Locate the cell with the specified text and output its [X, Y] center coordinate. 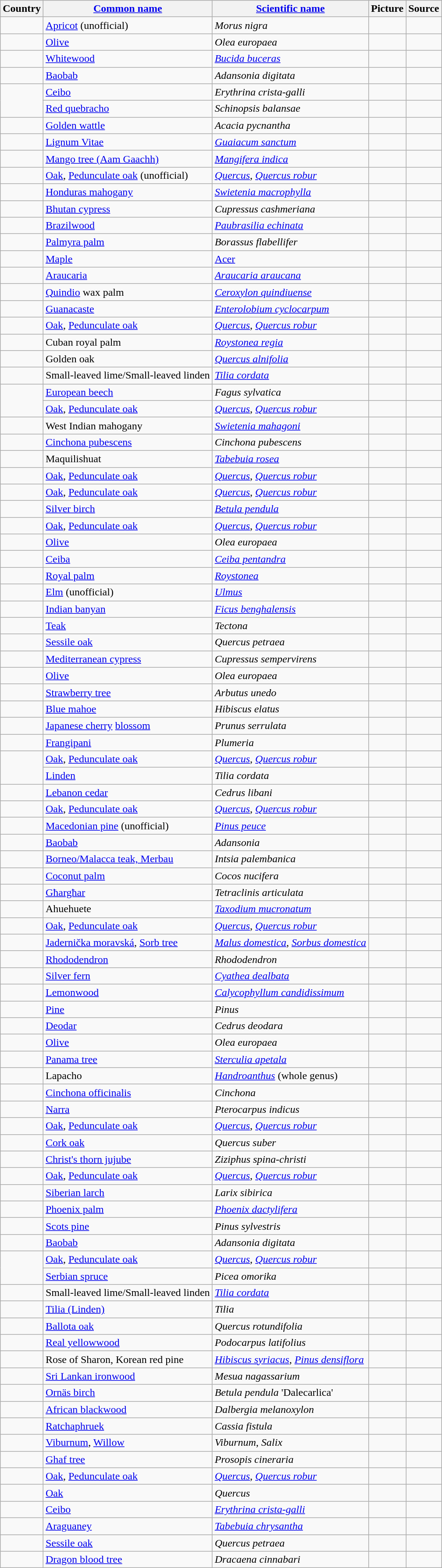
Scots pine [128, 1226]
Borassus flabellifer [290, 242]
Mangifera indica [290, 159]
Quercus [290, 1493]
Cedrus libani [290, 793]
Pine [128, 1009]
Japanese cherry blossom [128, 726]
Panama tree [128, 1059]
Tilia [290, 1310]
Guaiacum sanctum [290, 142]
Ulmus [290, 592]
Serbian spruce [128, 1276]
Cocos nucifera [290, 876]
Macedonian pine (unofficial) [128, 826]
Cupressus sempervirens [290, 659]
Cork oak [128, 1143]
Intsia palembanica [290, 859]
Silver birch [128, 509]
Lebanon cedar [128, 793]
Adansonia [290, 842]
Schinopsis balansae [290, 109]
Betula pendula [290, 509]
Larix sibirica [290, 1193]
Dragon blood tree [128, 1560]
Pinus [290, 1009]
Oak, Pedunculate oak (unofficial) [128, 175]
Dracaena cinnabari [290, 1560]
Mango tree (Aam Gaachh) [128, 159]
Mediterranean cypress [128, 659]
Ornäs birch [128, 1393]
Plumeria [290, 743]
Country [22, 9]
Acacia pycnantha [290, 125]
Deodar [128, 1026]
Ballota oak [128, 1326]
Picture [387, 9]
Apricot (unofficial) [128, 25]
Guanacaste [128, 309]
Viburnum, Salix [290, 1443]
Strawberry tree [128, 692]
Cedrus deodara [290, 1026]
Bhutan cypress [128, 209]
Paubrasilia echinata [290, 226]
Source [424, 9]
Prunus serrulata [290, 726]
Cuban royal palm [128, 342]
Swietenia mahagoni [290, 425]
Mesua nagassarium [290, 1376]
Pterocarpus indicus [290, 1109]
Ceiba [128, 559]
Prosopis cineraria [290, 1459]
Viburnum, Willow [128, 1443]
Għargħar [128, 892]
Christ's thorn jujube [128, 1159]
Roystonea [290, 576]
Picea omorika [290, 1276]
Enterolobium cyclocarpum [290, 309]
Phoenix palm [128, 1209]
Acer [290, 259]
Pinus peuce [290, 826]
Borneo/Malacca teak, Merbau [128, 859]
Quindio wax palm [128, 292]
Dalbergia melanoxylon [290, 1409]
Golden wattle [128, 125]
Hibiscus syriacus, Pinus densiflora [290, 1359]
Lapacho [128, 1076]
Royal palm [128, 576]
Elm (unofficial) [128, 592]
Blue mahoe [128, 709]
Hibiscus elatus [290, 709]
African blackwood [128, 1409]
Sri Lankan ironwood [128, 1376]
Lignum Vitae [128, 142]
Bucida buceras [290, 59]
Swietenia macrophylla [290, 192]
Coconut palm [128, 876]
European beech [128, 392]
Handroanthus (whole genus) [290, 1076]
Tabebuia rosea [290, 459]
Honduras mahogany [128, 192]
Sterculia apetala [290, 1059]
Araucaria araucana [290, 276]
Ceiba pentandra [290, 559]
Red quebracho [128, 109]
Malus domestica, Sorbus domestica [290, 942]
Frangipani [128, 743]
Ratchaphruek [128, 1426]
Quercus suber [290, 1143]
Ahuehuete [128, 909]
Fagus sylvatica [290, 392]
Scientific name [290, 9]
Tectona [290, 626]
Cupressus cashmeriana [290, 209]
Arbutus unedo [290, 692]
Calycophyllum candidissimum [290, 992]
Jadernička moravská, Sorb tree [128, 942]
Ziziphus spina-christi [290, 1159]
Tilia (Linden) [128, 1310]
Podocarpus latifolius [290, 1343]
Phoenix dactylifera [290, 1209]
Quercus rotundifolia [290, 1326]
Lemonwood [128, 992]
Brazilwood [128, 226]
Indian banyan [128, 609]
Linden [128, 776]
Teak [128, 626]
Betula pendula 'Dalecarlica' [290, 1393]
Morus nigra [290, 25]
Cyathea dealbata [290, 976]
Cassia fistula [290, 1426]
Taxodium mucronatum [290, 909]
Cinchona officinalis [128, 1093]
Araguaney [128, 1526]
Oak [128, 1493]
Ceroxylon quindiuense [290, 292]
Pinus sylvestris [290, 1226]
Rose of Sharon, Korean red pine [128, 1359]
Narra [128, 1109]
Roystonea regia [290, 342]
Ghaf tree [128, 1459]
Ficus benghalensis [290, 609]
Real yellowwood [128, 1343]
Quercus alnifolia [290, 359]
Siberian larch [128, 1193]
Maquilishuat [128, 459]
Palmyra palm [128, 242]
Silver fern [128, 976]
Golden oak [128, 359]
Whitewood [128, 59]
West Indian mahogany [128, 425]
Maple [128, 259]
Araucaria [128, 276]
Common name [128, 9]
Cinchona [290, 1093]
Tabebuia chrysantha [290, 1526]
Tetraclinis articulata [290, 892]
